Capture the cell that displays the provided text and extract its (X, Y) central coordinate. 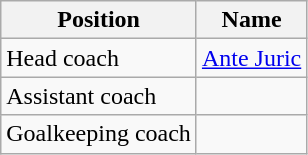
Head coach (99, 58)
Ante Juric (251, 58)
Name (251, 20)
Position (99, 20)
Goalkeeping coach (99, 134)
Assistant coach (99, 96)
